Locate the cell with the specified text and output its [x, y] center coordinate. 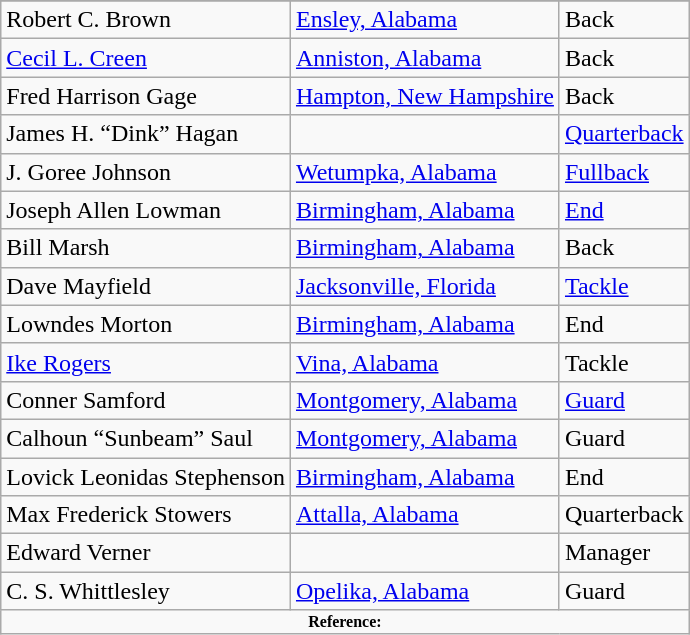
J. Goree Johnson [146, 172]
Lovick Leonidas Stephenson [146, 477]
Attalla, Alabama [424, 515]
Wetumpka, Alabama [424, 172]
C. S. Whittlesley [146, 591]
Manager [624, 553]
Conner Samford [146, 400]
Max Frederick Stowers [146, 515]
James H. “Dink” Hagan [146, 134]
Calhoun “Sunbeam” Saul [146, 438]
Vina, Alabama [424, 362]
Lowndes Morton [146, 324]
Robert C. Brown [146, 20]
Dave Mayfield [146, 286]
Edward Verner [146, 553]
Hampton, New Hampshire [424, 96]
Fred Harrison Gage [146, 96]
Anniston, Alabama [424, 58]
Reference: [345, 622]
Ensley, Alabama [424, 20]
Opelika, Alabama [424, 591]
Fullback [624, 172]
Jacksonville, Florida [424, 286]
Ike Rogers [146, 362]
Joseph Allen Lowman [146, 210]
Bill Marsh [146, 248]
Cecil L. Creen [146, 58]
